Detect which cell encompasses the target text, then output its (x, y) center coordinate. 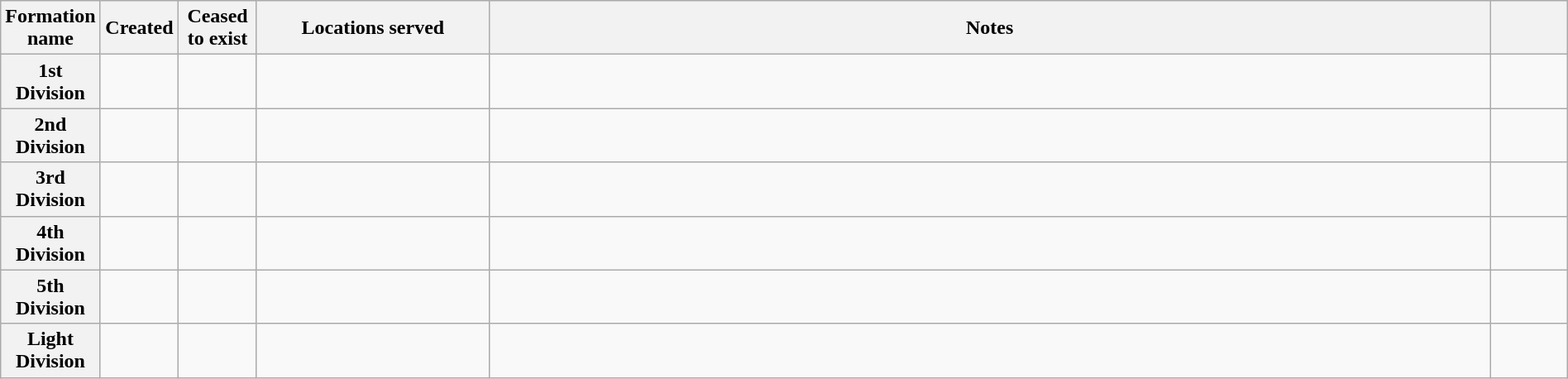
3rd Division (50, 189)
4th Division (50, 243)
Created (139, 28)
Light Division (50, 351)
Notes (989, 28)
Ceased to exist (218, 28)
Locations served (372, 28)
1st Division (50, 81)
Formation name (50, 28)
2nd Division (50, 136)
5th Division (50, 296)
